Search for the cell housing the specified text and yield its (X, Y) center coordinate. 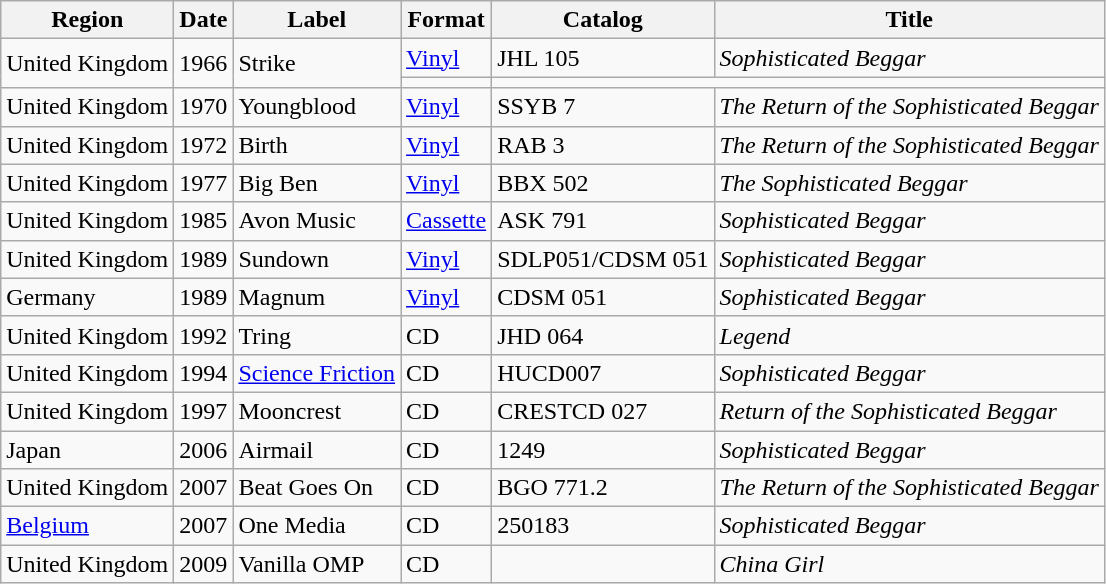
Beat Goes On (317, 488)
1992 (204, 335)
2006 (204, 449)
SSYB 7 (603, 107)
Tring (317, 335)
Science Friction (317, 373)
Japan (88, 449)
Birth (317, 145)
1997 (204, 411)
1966 (204, 64)
JHL 105 (603, 58)
BBX 502 (603, 183)
Youngblood (317, 107)
JHD 064 (603, 335)
The Sophisticated Beggar (909, 183)
CDSM 051 (603, 297)
Sundown (317, 259)
Avon Music (317, 221)
1249 (603, 449)
BGO 771.2 (603, 488)
Airmail (317, 449)
Magnum (317, 297)
Format (446, 20)
1977 (204, 183)
RAB 3 (603, 145)
Legend (909, 335)
1970 (204, 107)
Label (317, 20)
Title (909, 20)
SDLP051/CDSM 051 (603, 259)
Cassette (446, 221)
1985 (204, 221)
ASK 791 (603, 221)
Date (204, 20)
China Girl (909, 564)
Germany (88, 297)
Region (88, 20)
Return of the Sophisticated Beggar (909, 411)
250183 (603, 526)
Catalog (603, 20)
Vanilla OMP (317, 564)
Big Ben (317, 183)
HUCD007 (603, 373)
Belgium (88, 526)
2009 (204, 564)
1972 (204, 145)
Strike (317, 64)
CRESTCD 027 (603, 411)
1994 (204, 373)
Mooncrest (317, 411)
One Media (317, 526)
